Scan for the cell matching the given text and deliver its [x, y] coordinate at center. 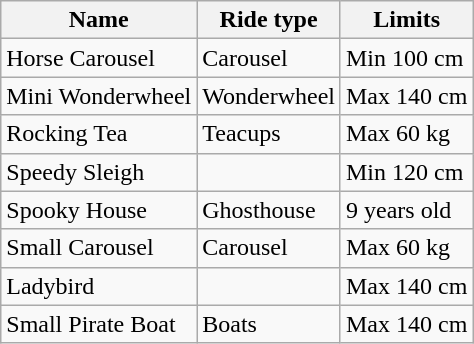
Rocking Tea [99, 134]
Ghosthouse [269, 210]
Small Pirate Boat [99, 324]
Ride type [269, 20]
Teacups [269, 134]
Speedy Sleigh [99, 172]
Limits [406, 20]
Ladybird [99, 286]
Spooky House [99, 210]
Boats [269, 324]
Min 100 cm [406, 58]
Min 120 cm [406, 172]
Small Carousel [99, 248]
Name [99, 20]
9 years old [406, 210]
Mini Wonderwheel [99, 96]
Wonderwheel [269, 96]
Horse Carousel [99, 58]
